Find where the given text appears and provide that cell's center as [x, y] coordinate. 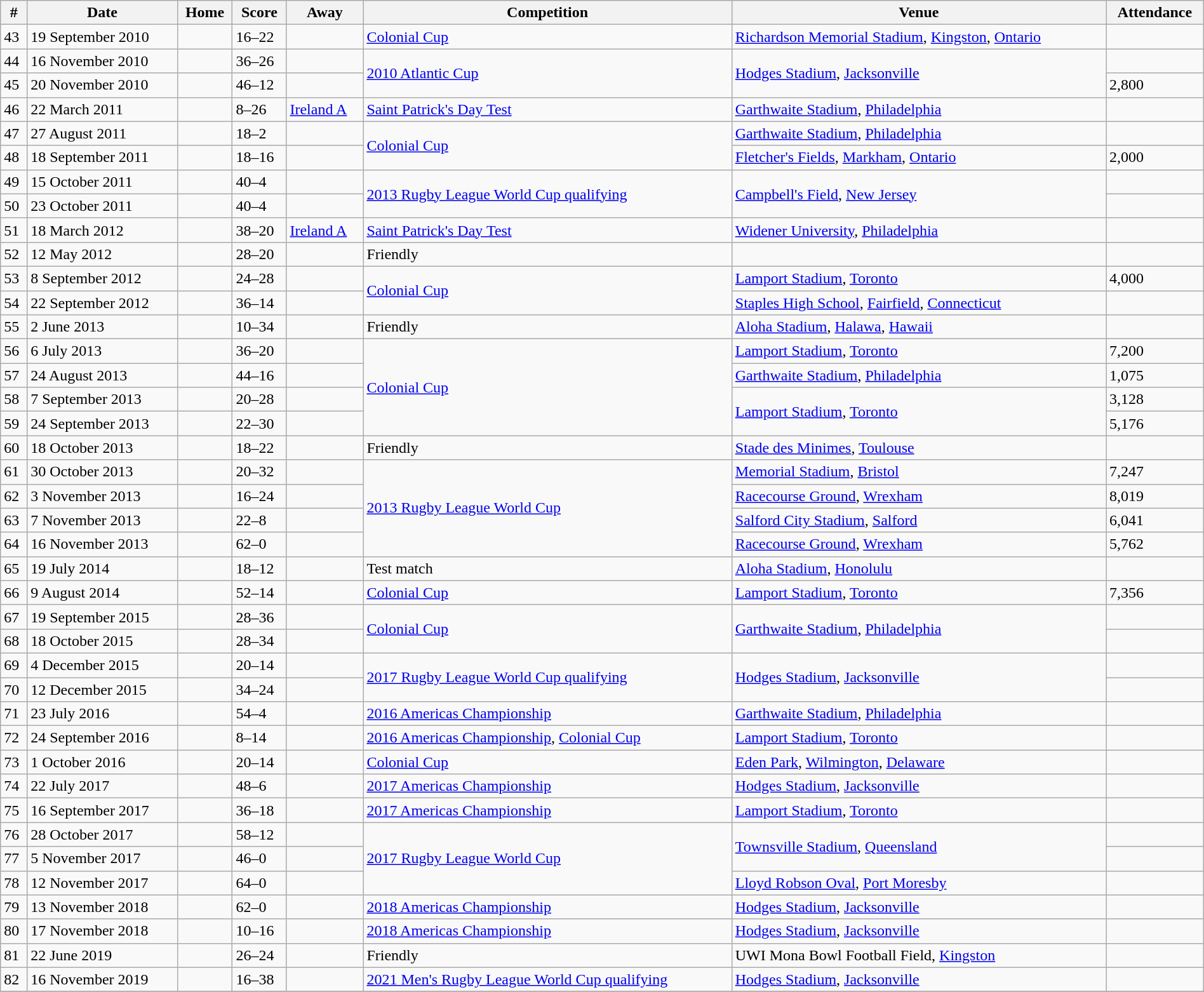
16–22 [259, 37]
30 October 2013 [103, 472]
7,356 [1155, 593]
Venue [918, 13]
18–12 [259, 568]
16 November 2013 [103, 544]
18 September 2011 [103, 158]
10–34 [259, 327]
36–14 [259, 303]
79 [14, 907]
2016 Americas Championship [547, 714]
20 November 2010 [103, 85]
59 [14, 424]
56 [14, 351]
Eden Park, Wilmington, Delaware [918, 762]
9 August 2014 [103, 593]
1 October 2016 [103, 762]
5 November 2017 [103, 859]
Date [103, 13]
4,000 [1155, 278]
8 September 2012 [103, 278]
16 September 2017 [103, 810]
28–36 [259, 617]
4 December 2015 [103, 665]
61 [14, 472]
51 [14, 230]
10–16 [259, 931]
46 [14, 109]
38–20 [259, 230]
3 November 2013 [103, 496]
24 September 2013 [103, 424]
78 [14, 883]
12 December 2015 [103, 689]
7 November 2013 [103, 520]
48–6 [259, 786]
60 [14, 448]
44 [14, 61]
24 August 2013 [103, 375]
20–28 [259, 399]
16 November 2010 [103, 61]
18–22 [259, 448]
Widener University, Philadelphia [918, 230]
71 [14, 714]
6 July 2013 [103, 351]
75 [14, 810]
2017 Rugby League World Cup qualifying [547, 677]
Aloha Stadium, Honolulu [918, 568]
57 [14, 375]
36–26 [259, 61]
46–12 [259, 85]
12 May 2012 [103, 254]
19 July 2014 [103, 568]
22–30 [259, 424]
3,128 [1155, 399]
28–20 [259, 254]
5,762 [1155, 544]
Campbell's Field, New Jersey [918, 194]
2013 Rugby League World Cup [547, 508]
2013 Rugby League World Cup qualifying [547, 194]
65 [14, 568]
2,000 [1155, 158]
8,019 [1155, 496]
Away [325, 13]
2010 Atlantic Cup [547, 73]
18 March 2012 [103, 230]
48 [14, 158]
2017 Rugby League World Cup [547, 859]
58 [14, 399]
UWI Mona Bowl Football Field, Kingston [918, 955]
2,800 [1155, 85]
28–34 [259, 641]
18 October 2015 [103, 641]
52 [14, 254]
Salford City Stadium, Salford [918, 520]
17 November 2018 [103, 931]
Attendance [1155, 13]
49 [14, 182]
8–26 [259, 109]
43 [14, 37]
Lloyd Robson Oval, Port Moresby [918, 883]
22 June 2019 [103, 955]
52–14 [259, 593]
Stade des Minimes, Toulouse [918, 448]
28 October 2017 [103, 834]
47 [14, 133]
55 [14, 327]
1,075 [1155, 375]
Aloha Stadium, Halawa, Hawaii [918, 327]
67 [14, 617]
8–14 [259, 738]
81 [14, 955]
77 [14, 859]
6,041 [1155, 520]
24–28 [259, 278]
36–18 [259, 810]
69 [14, 665]
23 July 2016 [103, 714]
58–12 [259, 834]
73 [14, 762]
7,200 [1155, 351]
20–32 [259, 472]
Staples High School, Fairfield, Connecticut [918, 303]
80 [14, 931]
26–24 [259, 955]
2016 Americas Championship, Colonial Cup [547, 738]
22–8 [259, 520]
22 March 2011 [103, 109]
16–38 [259, 979]
18–2 [259, 133]
7,247 [1155, 472]
45 [14, 85]
44–16 [259, 375]
34–24 [259, 689]
74 [14, 786]
18–16 [259, 158]
Score [259, 13]
62 [14, 496]
19 September 2010 [103, 37]
Richardson Memorial Stadium, Kingston, Ontario [918, 37]
63 [14, 520]
64–0 [259, 883]
2021 Men's Rugby League World Cup qualifying [547, 979]
68 [14, 641]
13 November 2018 [103, 907]
22 September 2012 [103, 303]
54–4 [259, 714]
24 September 2016 [103, 738]
Townsville Stadium, Queensland [918, 847]
72 [14, 738]
15 October 2011 [103, 182]
Test match [547, 568]
16–24 [259, 496]
64 [14, 544]
7 September 2013 [103, 399]
# [14, 13]
76 [14, 834]
2 June 2013 [103, 327]
Memorial Stadium, Bristol [918, 472]
27 August 2011 [103, 133]
19 September 2015 [103, 617]
5,176 [1155, 424]
50 [14, 206]
22 July 2017 [103, 786]
Fletcher's Fields, Markham, Ontario [918, 158]
Home [204, 13]
46–0 [259, 859]
18 October 2013 [103, 448]
36–20 [259, 351]
Competition [547, 13]
66 [14, 593]
23 October 2011 [103, 206]
53 [14, 278]
16 November 2019 [103, 979]
12 November 2017 [103, 883]
54 [14, 303]
82 [14, 979]
70 [14, 689]
